Return the (x, y) coordinate for the center point of the cell that contains the specified text.  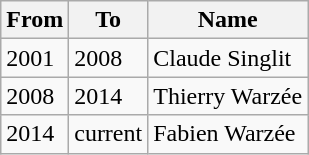
2001 (35, 58)
Thierry Warzée (228, 96)
current (108, 134)
Fabien Warzée (228, 134)
Name (228, 20)
From (35, 20)
Claude Singlit (228, 58)
To (108, 20)
